Detect which cell encompasses the target text, then output its [X, Y] center coordinate. 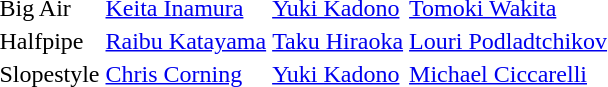
Raibu Katayama [186, 41]
Taku Hiraoka [338, 41]
